Locate the cell with the specified text and output its (X, Y) center coordinate. 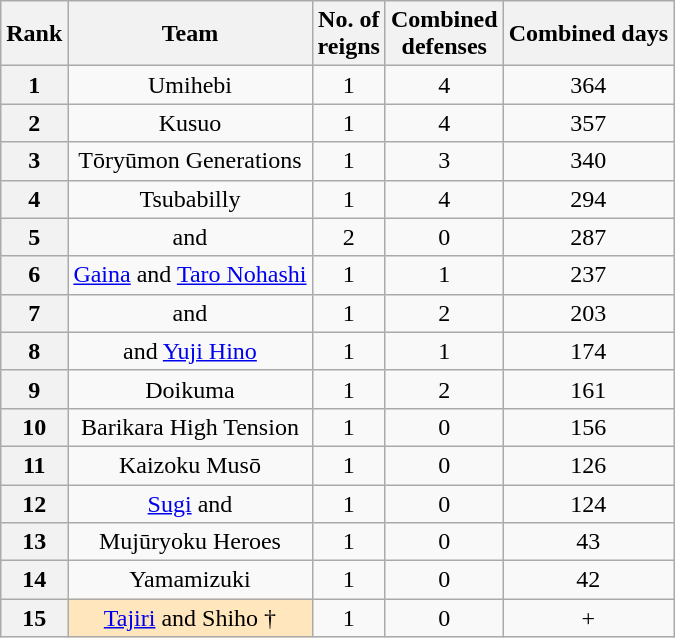
Combined days (588, 34)
Rank (34, 34)
Combined defenses (444, 34)
174 (588, 351)
6 (34, 275)
364 (588, 85)
Tsubabilly (190, 199)
11 (34, 465)
+ (588, 618)
294 (588, 199)
10 (34, 427)
340 (588, 161)
Umihebi (190, 85)
Yamamizuki (190, 580)
203 (588, 313)
9 (34, 389)
237 (588, 275)
126 (588, 465)
7 (34, 313)
Gaina and Taro Nohashi (190, 275)
43 (588, 542)
Doikuma (190, 389)
161 (588, 389)
Kaizoku Musō (190, 465)
124 (588, 503)
Tōryūmon Generations (190, 161)
156 (588, 427)
Mujūryoku Heroes (190, 542)
Sugi and (190, 503)
5 (34, 237)
8 (34, 351)
Barikara High Tension (190, 427)
Kusuo (190, 123)
and Yuji Hino (190, 351)
357 (588, 123)
14 (34, 580)
15 (34, 618)
Tajiri and Shiho † (190, 618)
No. ofreigns (348, 34)
287 (588, 237)
12 (34, 503)
42 (588, 580)
13 (34, 542)
Team (190, 34)
